Pinpoint the cell where the given text exists, returning its [x, y] midpoint coordinate. 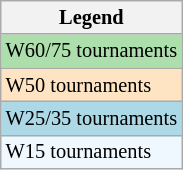
Legend [92, 17]
W25/35 tournaments [92, 118]
W60/75 tournaments [92, 51]
W50 tournaments [92, 85]
W15 tournaments [92, 152]
